Provide the [x, y] coordinate of the cell's center where the given text is located.  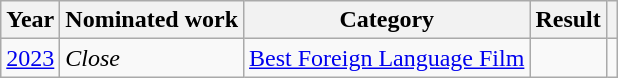
Best Foreign Language Film [387, 58]
Close [152, 58]
Year [30, 20]
Category [387, 20]
2023 [30, 58]
Result [568, 20]
Nominated work [152, 20]
